Provide the (X, Y) coordinate of the cell's center where the given text is located.  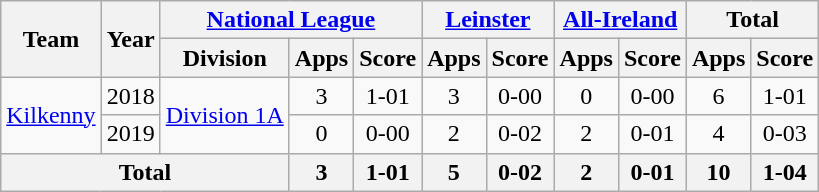
Year (130, 39)
All-Ireland (620, 20)
0-03 (785, 134)
2019 (130, 134)
Leinster (488, 20)
Division (224, 58)
Kilkenny (51, 115)
Team (51, 39)
Division 1A (224, 115)
1-04 (785, 172)
6 (718, 96)
2018 (130, 96)
National League (290, 20)
10 (718, 172)
4 (718, 134)
5 (454, 172)
